Return (x, y) of the center of cell containing provided text 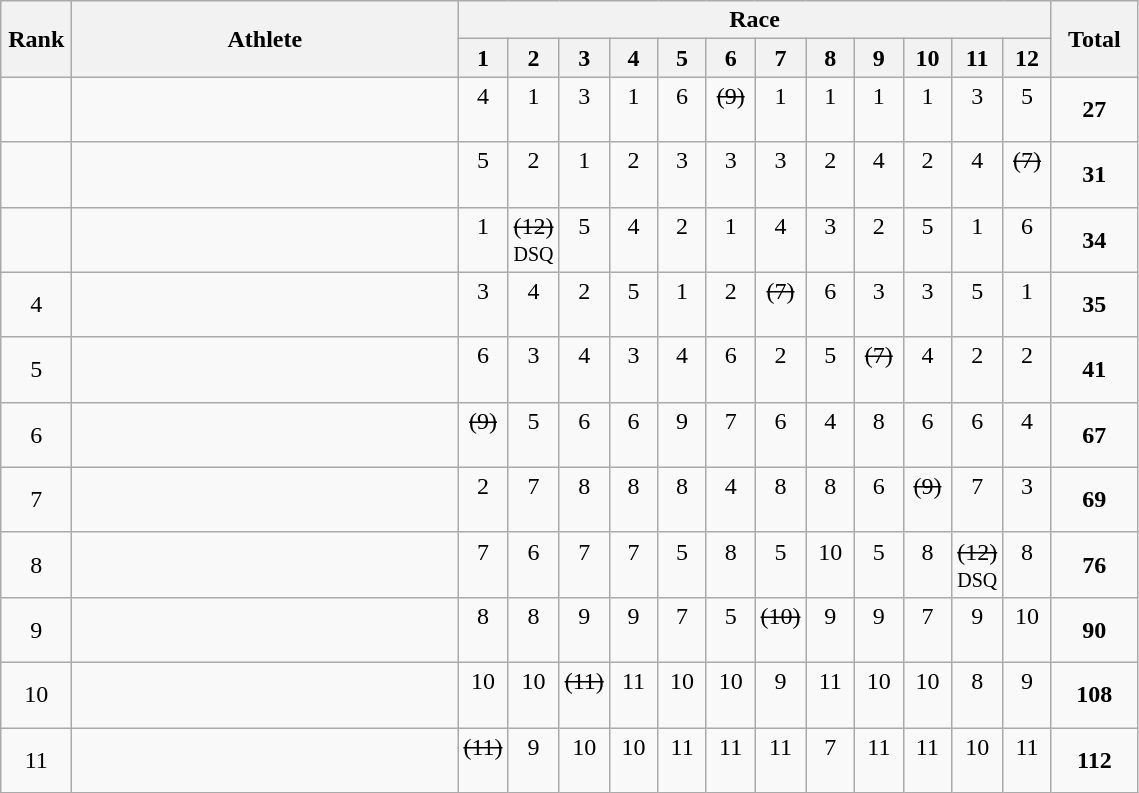
67 (1094, 434)
12 (1028, 58)
Athlete (265, 39)
90 (1094, 630)
112 (1094, 760)
41 (1094, 370)
Total (1094, 39)
108 (1094, 694)
27 (1094, 110)
(10) (780, 630)
Rank (36, 39)
69 (1094, 500)
76 (1094, 564)
34 (1094, 240)
Race (754, 20)
35 (1094, 304)
31 (1094, 174)
